From the cell containing the given text, extract its center point as (X, Y) coordinate. 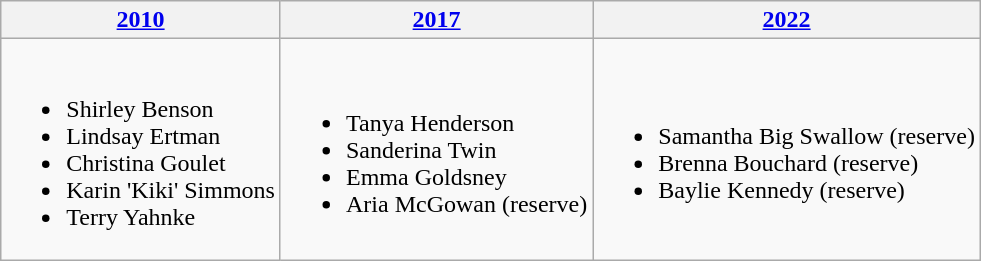
Shirley BensonLindsay ErtmanChristina GouletKarin 'Kiki' SimmonsTerry Yahnke (141, 150)
2022 (787, 20)
2017 (436, 20)
Samantha Big Swallow (reserve)Brenna Bouchard (reserve)Baylie Kennedy (reserve) (787, 150)
2010 (141, 20)
Tanya HendersonSanderina TwinEmma GoldsneyAria McGowan (reserve) (436, 150)
